Search for the cell housing the specified text and yield its (x, y) center coordinate. 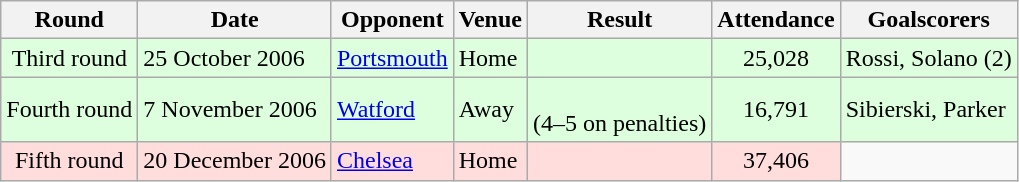
Chelsea (392, 161)
Fourth round (70, 110)
25,028 (776, 58)
37,406 (776, 161)
16,791 (776, 110)
Away (490, 110)
Third round (70, 58)
Watford (392, 110)
Date (235, 20)
Fifth round (70, 161)
Rossi, Solano (2) (928, 58)
Opponent (392, 20)
(4–5 on penalties) (619, 110)
7 November 2006 (235, 110)
25 October 2006 (235, 58)
Sibierski, Parker (928, 110)
Portsmouth (392, 58)
Round (70, 20)
Result (619, 20)
Goalscorers (928, 20)
20 December 2006 (235, 161)
Venue (490, 20)
Attendance (776, 20)
